Extract the (x, y) coordinate from the center of the cell holding the provided text.  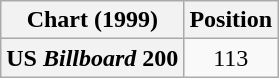
Position (231, 20)
US Billboard 200 (92, 58)
Chart (1999) (92, 20)
113 (231, 58)
